Return [x, y] of the center of cell containing provided text 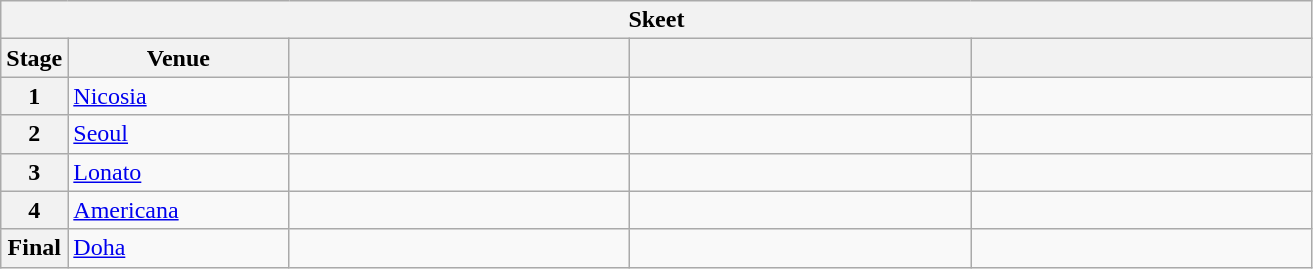
Seoul [178, 134]
Final [34, 248]
1 [34, 96]
Doha [178, 248]
Nicosia [178, 96]
4 [34, 210]
Skeet [656, 20]
Stage [34, 58]
Venue [178, 58]
2 [34, 134]
Lonato [178, 172]
3 [34, 172]
Americana [178, 210]
